Output the [X, Y] coordinate of the center of the cell containing the given text.  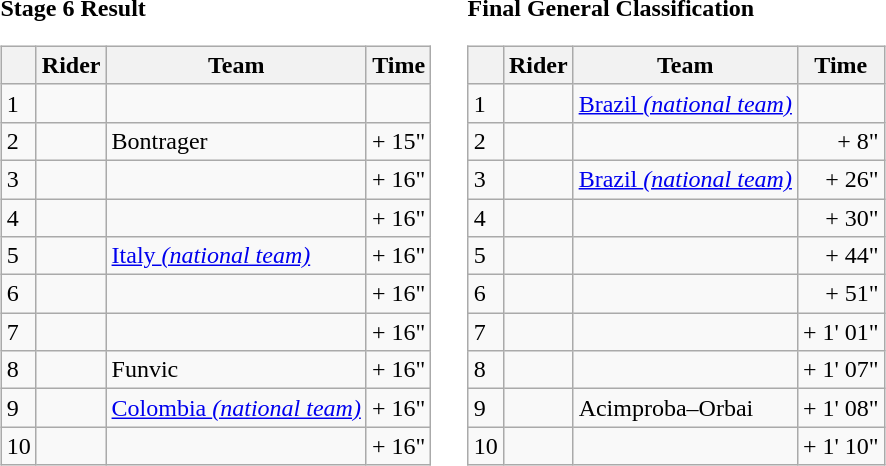
+ 1' 01" [840, 332]
+ 1' 08" [840, 408]
+ 44" [840, 256]
+ 30" [840, 217]
Acimproba–Orbai [685, 408]
Colombia (national team) [236, 408]
Italy (national team) [236, 256]
Funvic [236, 370]
+ 8" [840, 141]
+ 15" [398, 141]
Bontrager [236, 141]
+ 1' 10" [840, 446]
+ 51" [840, 294]
+ 26" [840, 179]
+ 1' 07" [840, 370]
